From the cell containing the given text, extract its center point as [x, y] coordinate. 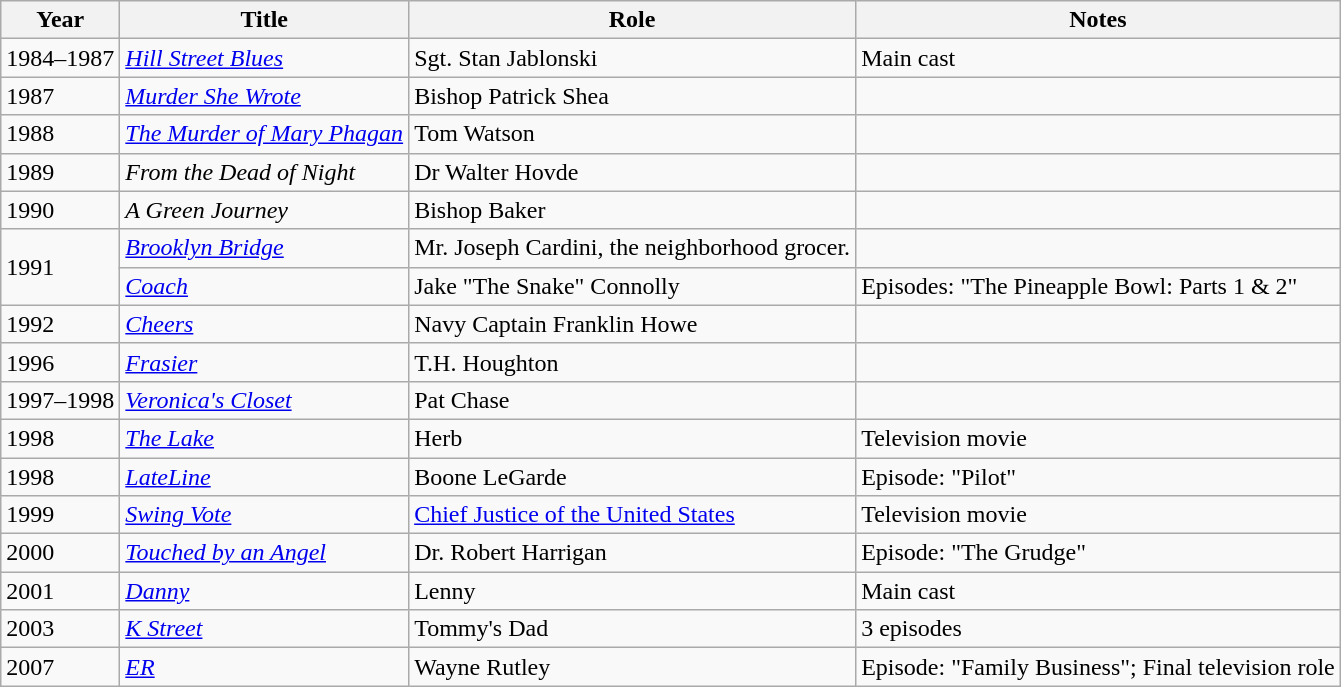
Title [264, 20]
Year [60, 20]
1991 [60, 267]
A Green Journey [264, 210]
Frasier [264, 362]
Pat Chase [632, 400]
K Street [264, 629]
Bishop Patrick Shea [632, 96]
1997–1998 [60, 400]
The Lake [264, 438]
1988 [60, 134]
LateLine [264, 477]
ER [264, 667]
Herb [632, 438]
The Murder of Mary Phagan [264, 134]
Episode: "The Grudge" [1098, 553]
Episode: "Family Business"; Final television role [1098, 667]
1999 [60, 515]
Boone LeGarde [632, 477]
T.H. Houghton [632, 362]
Swing Vote [264, 515]
1984–1987 [60, 58]
Brooklyn Bridge [264, 248]
From the Dead of Night [264, 172]
Tommy's Dad [632, 629]
1996 [60, 362]
Veronica's Closet [264, 400]
Chief Justice of the United States [632, 515]
2007 [60, 667]
Coach [264, 286]
Episode: "Pilot" [1098, 477]
Hill Street Blues [264, 58]
1987 [60, 96]
Notes [1098, 20]
2003 [60, 629]
Role [632, 20]
1990 [60, 210]
Danny [264, 591]
Navy Captain Franklin Howe [632, 324]
Jake "The Snake" Connolly [632, 286]
Dr. Robert Harrigan [632, 553]
Dr Walter Hovde [632, 172]
Lenny [632, 591]
1992 [60, 324]
Episodes: "The Pineapple Bowl: Parts 1 & 2" [1098, 286]
2001 [60, 591]
2000 [60, 553]
Touched by an Angel [264, 553]
Tom Watson [632, 134]
Bishop Baker [632, 210]
Sgt. Stan Jablonski [632, 58]
Wayne Rutley [632, 667]
Cheers [264, 324]
3 episodes [1098, 629]
1989 [60, 172]
Mr. Joseph Cardini, the neighborhood grocer. [632, 248]
Murder She Wrote [264, 96]
